Extract the (x, y) coordinate from the center of the cell holding the provided text.  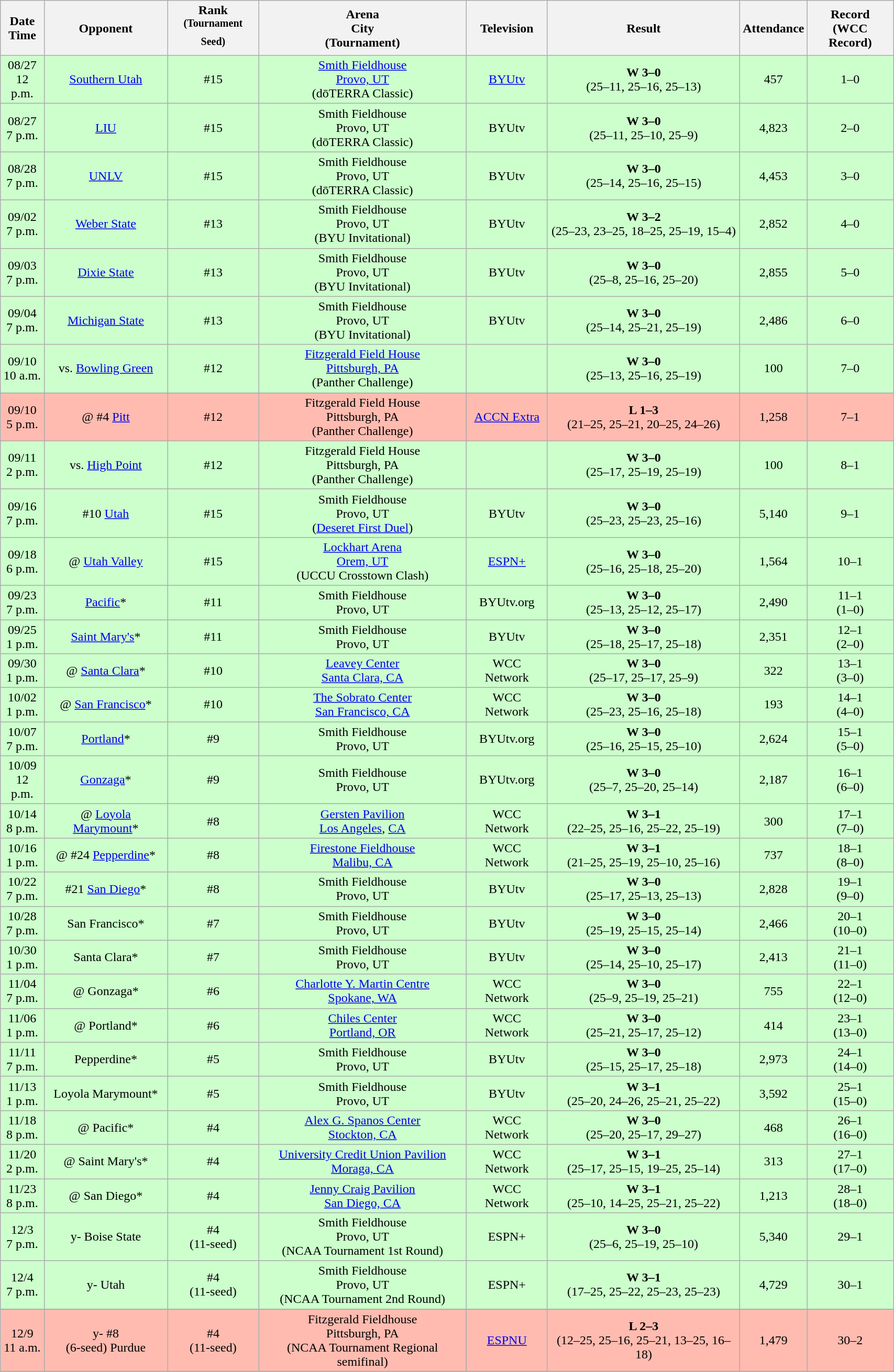
W 3–0(25–16, 25–18, 25–20) (644, 561)
DateTime (22, 28)
Weber State (106, 224)
Alex G. Spanos CenterStockton, CA (362, 1128)
W 3–0(25–13, 25–16, 25–19) (644, 369)
W 3–0(25–8, 25–16, 25–20) (644, 272)
W 3–0(25–16, 25–15, 25–10) (644, 739)
2,413 (774, 957)
Dixie State (106, 272)
W 3–0(25–17, 25–13, 25–13) (644, 889)
W 3–0(25–14, 25–21, 25–19) (644, 320)
W 3–0(25–19, 25–15, 25–14) (644, 923)
10/077 p.m. (22, 739)
@ #24 Pepperdine* (106, 855)
Leavey CenterSanta Clara, CA (362, 671)
11–1(1–0) (851, 602)
5,140 (774, 513)
12–1(2–0) (851, 637)
09/047 p.m. (22, 320)
Loyola Marymount* (106, 1093)
@ Loyola Marymount* (106, 821)
457 (774, 80)
Firestone FieldhouseMalibu, CA (362, 855)
Jenny Craig PavilionSan Diego, CA (362, 1196)
vs. Bowling Green (106, 369)
W 3–0(25–18, 25–17, 25–18) (644, 637)
10/301 p.m. (22, 957)
2,855 (774, 272)
W 3–0(25–23, 25–23, 25–16) (644, 513)
25–1(15–0) (851, 1093)
y- Boise State (106, 1237)
08/277 p.m. (22, 128)
LIU (106, 128)
3–0 (851, 176)
2,466 (774, 923)
2,852 (774, 224)
Gonzaga* (106, 780)
4–0 (851, 224)
@ Portland* (106, 1025)
vs. High Point (106, 465)
Saint Mary's* (106, 637)
Record(WCC Record) (851, 28)
755 (774, 991)
08/287 p.m. (22, 176)
14–1(4–0) (851, 705)
@ #4 Pitt (106, 417)
737 (774, 855)
W 3–0(25–11, 25–10, 25–9) (644, 128)
2,828 (774, 889)
@ San Francisco* (106, 705)
30–2 (851, 1340)
468 (774, 1128)
Chiles CenterPortland, OR (362, 1025)
2,486 (774, 320)
20–1(10–0) (851, 923)
W 3–0(25–21, 25–17, 25–12) (644, 1025)
ESPNU (507, 1340)
300 (774, 821)
W 3–0(25–23, 25–16, 25–18) (644, 705)
Santa Clara* (106, 957)
09/251 p.m. (22, 637)
L 1–3(21–25, 25–21, 20–25, 24–26) (644, 417)
San Francisco* (106, 923)
11/188 p.m. (22, 1128)
W 3–1(25–17, 25–15, 19–25, 25–14) (644, 1161)
17–1(7–0) (851, 821)
24–1(14–0) (851, 1059)
Michigan State (106, 320)
ArenaCity(Tournament) (362, 28)
4,823 (774, 128)
10/0912 p.m. (22, 780)
11/238 p.m. (22, 1196)
1,213 (774, 1196)
414 (774, 1025)
W 3–2(25–23, 23–25, 18–25, 25–19, 15–4) (644, 224)
29–1 (851, 1237)
1,258 (774, 417)
Smith FieldhouseProvo, UT(NCAA Tournament 1st Round) (362, 1237)
09/167 p.m. (22, 513)
W 3–0(25–14, 25–10, 25–17) (644, 957)
8–1 (851, 465)
4,453 (774, 176)
W 3–0(25–17, 25–17, 25–9) (644, 671)
23–1(13–0) (851, 1025)
2,187 (774, 780)
W 3–1(21–25, 25–19, 25–10, 25–16) (644, 855)
19–1(9–0) (851, 889)
@ Pacific* (106, 1128)
W 3–0(25–17, 25–19, 25–19) (644, 465)
y- Utah (106, 1285)
3,592 (774, 1093)
27–1(17–0) (851, 1161)
2,973 (774, 1059)
Pepperdine* (106, 1059)
W 3–0 (25–6, 25–19, 25–10) (644, 1237)
09/1010 a.m. (22, 369)
W 3–1(25–10, 14–25, 25–21, 25–22) (644, 1196)
322 (774, 671)
09/027 p.m. (22, 224)
09/112 p.m. (22, 465)
313 (774, 1161)
@ San Diego* (106, 1196)
Television (507, 28)
Gersten PavilionLos Angeles, CA (362, 821)
@ Saint Mary's* (106, 1161)
09/186 p.m. (22, 561)
13–1(3–0) (851, 671)
09/105 p.m. (22, 417)
#10 Utah (106, 513)
@ Santa Clara* (106, 671)
15–1(5–0) (851, 739)
2–0 (851, 128)
y- #8(6-seed) Purdue (106, 1340)
W 3–1(22–25, 25–16, 25–22, 25–19) (644, 821)
1,564 (774, 561)
7–1 (851, 417)
12/911 a.m. (22, 1340)
Result (644, 28)
30–1 (851, 1285)
Attendance (774, 28)
1–0 (851, 80)
@ Utah Valley (106, 561)
W 3–0(25–9, 25–19, 25–21) (644, 991)
W 3–1(25–20, 24–26, 25–21, 25–22) (644, 1093)
2,351 (774, 637)
W 3–0(25–7, 25–20, 25–14) (644, 780)
University Credit Union PavilionMoraga, CA (362, 1161)
@ Gonzaga* (106, 991)
5,340 (774, 1237)
10/287 p.m. (22, 923)
W 3–0(25–15, 25–17, 25–18) (644, 1059)
11/131 p.m. (22, 1093)
09/237 p.m. (22, 602)
10/148 p.m. (22, 821)
Lockhart ArenaOrem, UT(UCCU Crosstown Clash) (362, 561)
ACCN Extra (507, 417)
Smith FieldhouseProvo, UT(NCAA Tournament 2nd Round) (362, 1285)
Charlotte Y. Martin CentreSpokane, WA (362, 991)
Opponent (106, 28)
12/37 p.m. (22, 1237)
10/227 p.m. (22, 889)
W 3–0(25–13, 25–12, 25–17) (644, 602)
W 3–1 (17–25, 25–22, 25–23, 25–23) (644, 1285)
12/47 p.m. (22, 1285)
Southern Utah (106, 80)
09/037 p.m. (22, 272)
Pacific* (106, 602)
28–1(18–0) (851, 1196)
W 3–0(25–11, 25–16, 25–13) (644, 80)
L 2–3 (12–25, 25–16, 25–21, 13–25, 16–18) (644, 1340)
9–1 (851, 513)
The Sobrato CenterSan Francisco, CA (362, 705)
21–1(11–0) (851, 957)
09/301 p.m. (22, 671)
22–1(12–0) (851, 991)
193 (774, 705)
2,490 (774, 602)
26–1(16–0) (851, 1128)
11/202 p.m. (22, 1161)
W 3–0(25–14, 25–16, 25–15) (644, 176)
Smith FieldhouseProvo, UT(Deseret First Duel) (362, 513)
Fitzgerald FieldhousePittsburgh, PA(NCAA Tournament Regional semifinal) (362, 1340)
6–0 (851, 320)
1,479 (774, 1340)
10–1 (851, 561)
Rank(Tournament Seed) (213, 28)
4,729 (774, 1285)
11/117 p.m. (22, 1059)
18–1(8–0) (851, 855)
11/047 p.m. (22, 991)
Portland* (106, 739)
5–0 (851, 272)
W 3–0(25–20, 25–17, 29–27) (644, 1128)
16–1(6–0) (851, 780)
10/161 p.m. (22, 855)
#21 San Diego* (106, 889)
10/021 p.m. (22, 705)
UNLV (106, 176)
2,624 (774, 739)
08/2712 p.m. (22, 80)
11/061 p.m. (22, 1025)
7–0 (851, 369)
